Scan for the cell matching the given text and deliver its (x, y) coordinate at center. 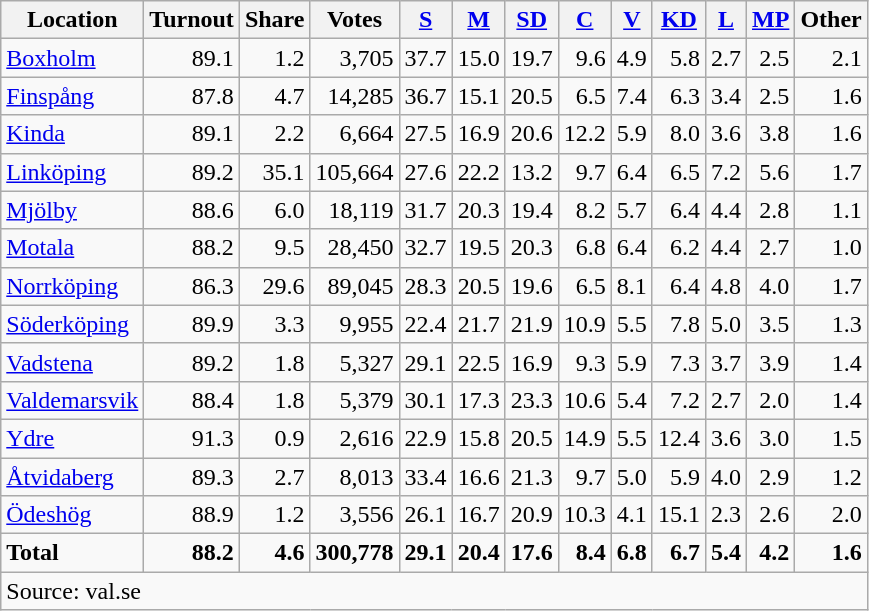
4.6 (274, 553)
2.6 (770, 515)
Linköping (72, 172)
4.9 (632, 58)
10.9 (584, 324)
105,664 (354, 172)
Motala (72, 248)
L (726, 20)
2.3 (726, 515)
26.1 (426, 515)
1.0 (831, 248)
28.3 (426, 286)
21.7 (478, 324)
8.2 (584, 210)
89.9 (192, 324)
15.0 (478, 58)
12.4 (678, 438)
18,119 (354, 210)
28,450 (354, 248)
9.6 (584, 58)
32.7 (426, 248)
22.9 (426, 438)
2.9 (770, 477)
5.8 (678, 58)
1.3 (831, 324)
Share (274, 20)
17.3 (478, 400)
35.1 (274, 172)
2,616 (354, 438)
3.5 (770, 324)
300,778 (354, 553)
Boxholm (72, 58)
87.8 (192, 96)
3.0 (770, 438)
9,955 (354, 324)
4.2 (770, 553)
Valdemarsvik (72, 400)
7.4 (632, 96)
19.5 (478, 248)
Finspång (72, 96)
91.3 (192, 438)
3.8 (770, 134)
20.6 (532, 134)
5,379 (354, 400)
4.7 (274, 96)
1.5 (831, 438)
16.7 (478, 515)
7.3 (678, 362)
SD (532, 20)
Söderköping (72, 324)
16.6 (478, 477)
Total (72, 553)
3.9 (770, 362)
22.2 (478, 172)
10.6 (584, 400)
20.9 (532, 515)
8.0 (678, 134)
10.3 (584, 515)
Åtvidaberg (72, 477)
Location (72, 20)
Other (831, 20)
MP (770, 20)
89,045 (354, 286)
4.1 (632, 515)
12.2 (584, 134)
21.3 (532, 477)
Ydre (72, 438)
19.6 (532, 286)
30.1 (426, 400)
3.3 (274, 324)
Ödeshög (72, 515)
8,013 (354, 477)
86.3 (192, 286)
14.9 (584, 438)
5.7 (632, 210)
2.2 (274, 134)
KD (678, 20)
Kinda (72, 134)
20.4 (478, 553)
6.7 (678, 553)
V (632, 20)
3,556 (354, 515)
3.7 (726, 362)
C (584, 20)
6.3 (678, 96)
36.7 (426, 96)
37.7 (426, 58)
Mjölby (72, 210)
27.5 (426, 134)
88.9 (192, 515)
17.6 (532, 553)
Source: val.se (434, 591)
14,285 (354, 96)
Turnout (192, 20)
23.3 (532, 400)
21.9 (532, 324)
Vadstena (72, 362)
6.0 (274, 210)
13.2 (532, 172)
2.1 (831, 58)
M (478, 20)
Norrköping (72, 286)
22.4 (426, 324)
9.5 (274, 248)
5,327 (354, 362)
89.3 (192, 477)
3,705 (354, 58)
3.4 (726, 96)
8.4 (584, 553)
6,664 (354, 134)
31.7 (426, 210)
5.6 (770, 172)
8.1 (632, 286)
2.8 (770, 210)
S (426, 20)
27.6 (426, 172)
Votes (354, 20)
88.4 (192, 400)
15.8 (478, 438)
0.9 (274, 438)
33.4 (426, 477)
19.7 (532, 58)
88.6 (192, 210)
9.3 (584, 362)
22.5 (478, 362)
7.8 (678, 324)
4.8 (726, 286)
19.4 (532, 210)
1.1 (831, 210)
29.6 (274, 286)
6.2 (678, 248)
